Output the (X, Y) coordinate of the center of the cell containing the given text.  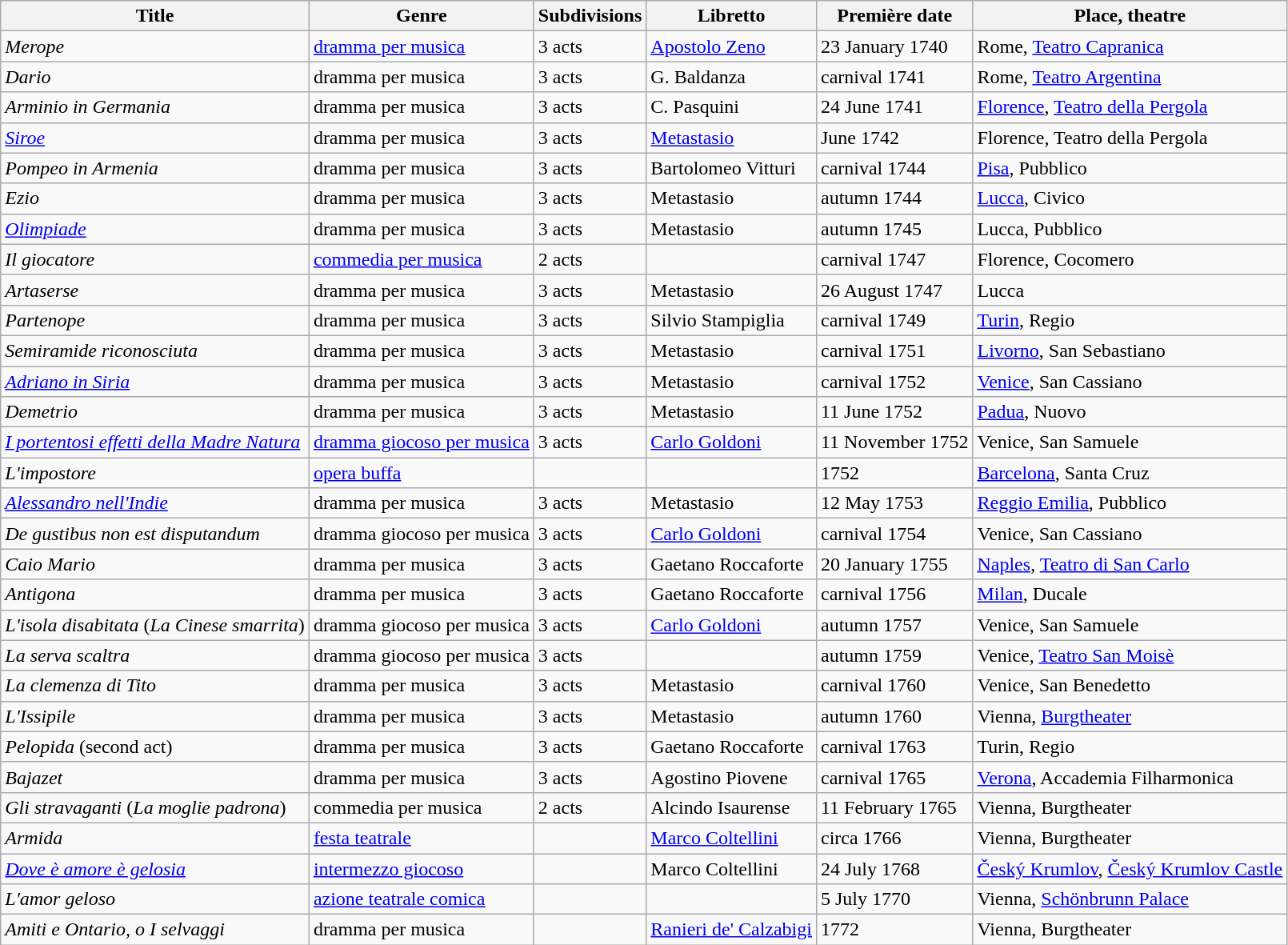
carnival 1760 (894, 686)
Alessandro nell'Indie (155, 503)
26 August 1747 (894, 290)
carnival 1754 (894, 534)
Lucca, Civico (1130, 198)
carnival 1744 (894, 168)
I portentosi effetti della Madre Natura (155, 442)
Vienna, Schönbrunn Palace (1130, 899)
Pompeo in Armenia (155, 168)
autumn 1760 (894, 716)
11 November 1752 (894, 442)
Reggio Emilia, Pubblico (1130, 503)
L'amor geloso (155, 899)
carnival 1747 (894, 259)
Padua, Nuovo (1130, 412)
20 January 1755 (894, 564)
5 July 1770 (894, 899)
autumn 1744 (894, 198)
Il giocatore (155, 259)
Libretto (731, 16)
L'isola disabitata (La Cinese smarrita) (155, 625)
Semiramide riconosciuta (155, 350)
carnival 1763 (894, 747)
opera buffa (421, 473)
autumn 1757 (894, 625)
azione teatrale comica (421, 899)
Title (155, 16)
Adriano in Siria (155, 382)
Armida (155, 838)
Venice, Teatro San Moisè (1130, 655)
Caio Mario (155, 564)
Dario (155, 77)
Pelopida (second act) (155, 747)
Pisa, Pubblico (1130, 168)
Barcelona, Santa Cruz (1130, 473)
Siroe (155, 138)
Dove è amore è gelosia (155, 868)
autumn 1745 (894, 229)
Apostolo Zeno (731, 46)
Lucca, Pubblico (1130, 229)
circa 1766 (894, 838)
June 1742 (894, 138)
autumn 1759 (894, 655)
Olimpiade (155, 229)
11 June 1752 (894, 412)
carnival 1751 (894, 350)
carnival 1756 (894, 595)
Rome, Teatro Capranica (1130, 46)
1752 (894, 473)
Ezio (155, 198)
1772 (894, 930)
Rome, Teatro Argentina (1130, 77)
23 January 1740 (894, 46)
L'Issipile (155, 716)
C. Pasquini (731, 107)
Merope (155, 46)
intermezzo giocoso (421, 868)
12 May 1753 (894, 503)
Demetrio (155, 412)
24 July 1768 (894, 868)
Agostino Piovene (731, 777)
Florence, Cocomero (1130, 259)
Amiti e Ontario, o I selvaggi (155, 930)
Silvio Stampiglia (731, 320)
carnival 1749 (894, 320)
De gustibus non est disputandum (155, 534)
Verona, Accademia Filharmonica (1130, 777)
Lucca (1130, 290)
Livorno, San Sebastiano (1130, 350)
Ranieri de' Calzabigi (731, 930)
Sub­divisions (590, 16)
Milan, Ducale (1130, 595)
Alcindo Isaurense (731, 807)
Bajazet (155, 777)
Naples, Teatro di San Carlo (1130, 564)
Artaserse (155, 290)
Gli stravaganti (La moglie padrona) (155, 807)
Český Krumlov, Český Krumlov Castle (1130, 868)
Venice, San Benedetto (1130, 686)
carnival 1741 (894, 77)
Première date (894, 16)
Place, theatre (1130, 16)
La serva scaltra (155, 655)
Arminio in Germania (155, 107)
Partenope (155, 320)
carnival 1752 (894, 382)
Genre (421, 16)
Bartolomeo Vitturi (731, 168)
carnival 1765 (894, 777)
11 February 1765 (894, 807)
festa teatrale (421, 838)
24 June 1741 (894, 107)
L'impostore (155, 473)
La clemenza di Tito (155, 686)
G. Baldanza (731, 77)
Antigona (155, 595)
